Detect which cell encompasses the target text, then output its [x, y] center coordinate. 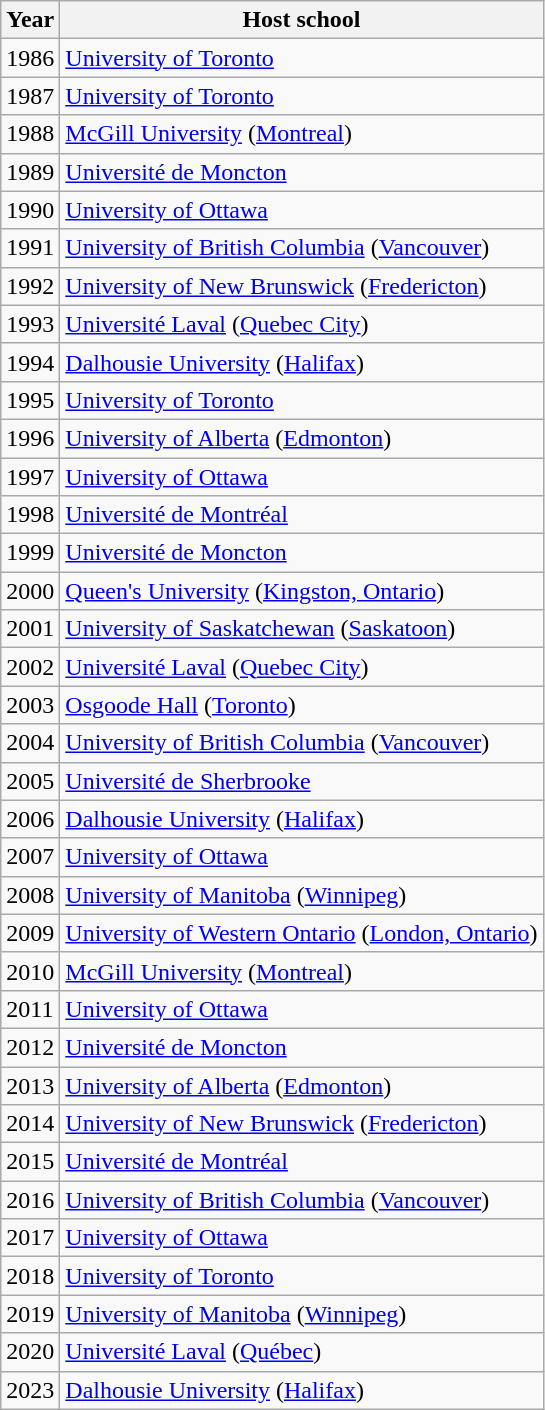
Université de Sherbrooke [302, 781]
Queen's University (Kingston, Ontario) [302, 591]
2002 [30, 667]
Host school [302, 20]
2016 [30, 1200]
2012 [30, 1047]
University of Saskatchewan (Saskatoon) [302, 629]
2018 [30, 1276]
2004 [30, 743]
University of Western Ontario (London, Ontario) [302, 933]
1992 [30, 286]
1989 [30, 172]
1994 [30, 362]
2013 [30, 1085]
2019 [30, 1314]
1997 [30, 477]
1995 [30, 400]
1988 [30, 134]
2011 [30, 1009]
2023 [30, 1390]
Osgoode Hall (Toronto) [302, 705]
2009 [30, 933]
1999 [30, 553]
1990 [30, 210]
2007 [30, 857]
Year [30, 20]
1991 [30, 248]
2005 [30, 781]
2000 [30, 591]
2006 [30, 819]
1998 [30, 515]
2017 [30, 1238]
2010 [30, 971]
1986 [30, 58]
2014 [30, 1124]
1987 [30, 96]
2020 [30, 1352]
2001 [30, 629]
1993 [30, 324]
2008 [30, 895]
Université Laval (Québec) [302, 1352]
2015 [30, 1162]
1996 [30, 438]
2003 [30, 705]
